Determine the [x, y] coordinate at the center of the cell enclosing the given text.  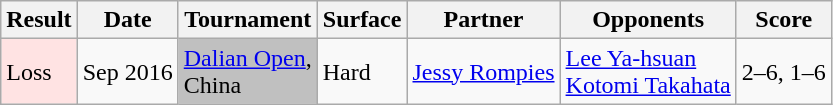
Jessy Rompies [484, 72]
Lee Ya-hsuan Kotomi Takahata [648, 72]
2–6, 1–6 [784, 72]
Hard [362, 72]
Loss [39, 72]
Surface [362, 20]
Opponents [648, 20]
Dalian Open, China [248, 72]
Sep 2016 [128, 72]
Partner [484, 20]
Date [128, 20]
Tournament [248, 20]
Result [39, 20]
Score [784, 20]
